Extract the [X, Y] coordinate from the center of the cell holding the provided text.  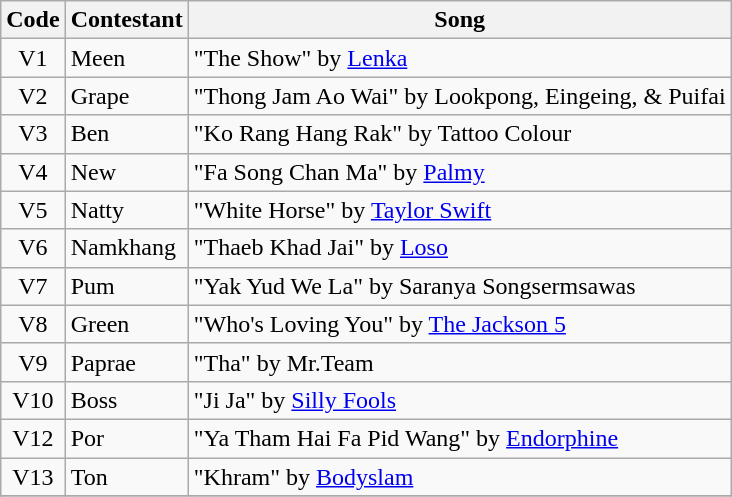
V8 [33, 324]
Pum [126, 286]
Green [126, 324]
V3 [33, 134]
Ben [126, 134]
Grape [126, 96]
Paprae [126, 362]
V6 [33, 248]
"Khram" by Bodyslam [460, 477]
"Ko Rang Hang Rak" by Tattoo Colour [460, 134]
Namkhang [126, 248]
New [126, 172]
V13 [33, 477]
Ton [126, 477]
V10 [33, 400]
"Fa Song Chan Ma" by Palmy [460, 172]
V4 [33, 172]
Boss [126, 400]
V1 [33, 58]
Contestant [126, 20]
V9 [33, 362]
V12 [33, 438]
Code [33, 20]
"Who's Loving You" by The Jackson 5 [460, 324]
"White Horse" by Taylor Swift [460, 210]
"Thong Jam Ao Wai" by Lookpong, Eingeing, & Puifai [460, 96]
"The Show" by Lenka [460, 58]
Song [460, 20]
V2 [33, 96]
Meen [126, 58]
"Ya Tham Hai Fa Pid Wang" by Endorphine [460, 438]
"Yak Yud We La" by Saranya Songsermsawas [460, 286]
V5 [33, 210]
"Thaeb Khad Jai" by Loso [460, 248]
Natty [126, 210]
V7 [33, 286]
"Tha" by Mr.Team [460, 362]
"Ji Ja" by Silly Fools [460, 400]
Por [126, 438]
